Locate the cell with the specified text and output its (X, Y) center coordinate. 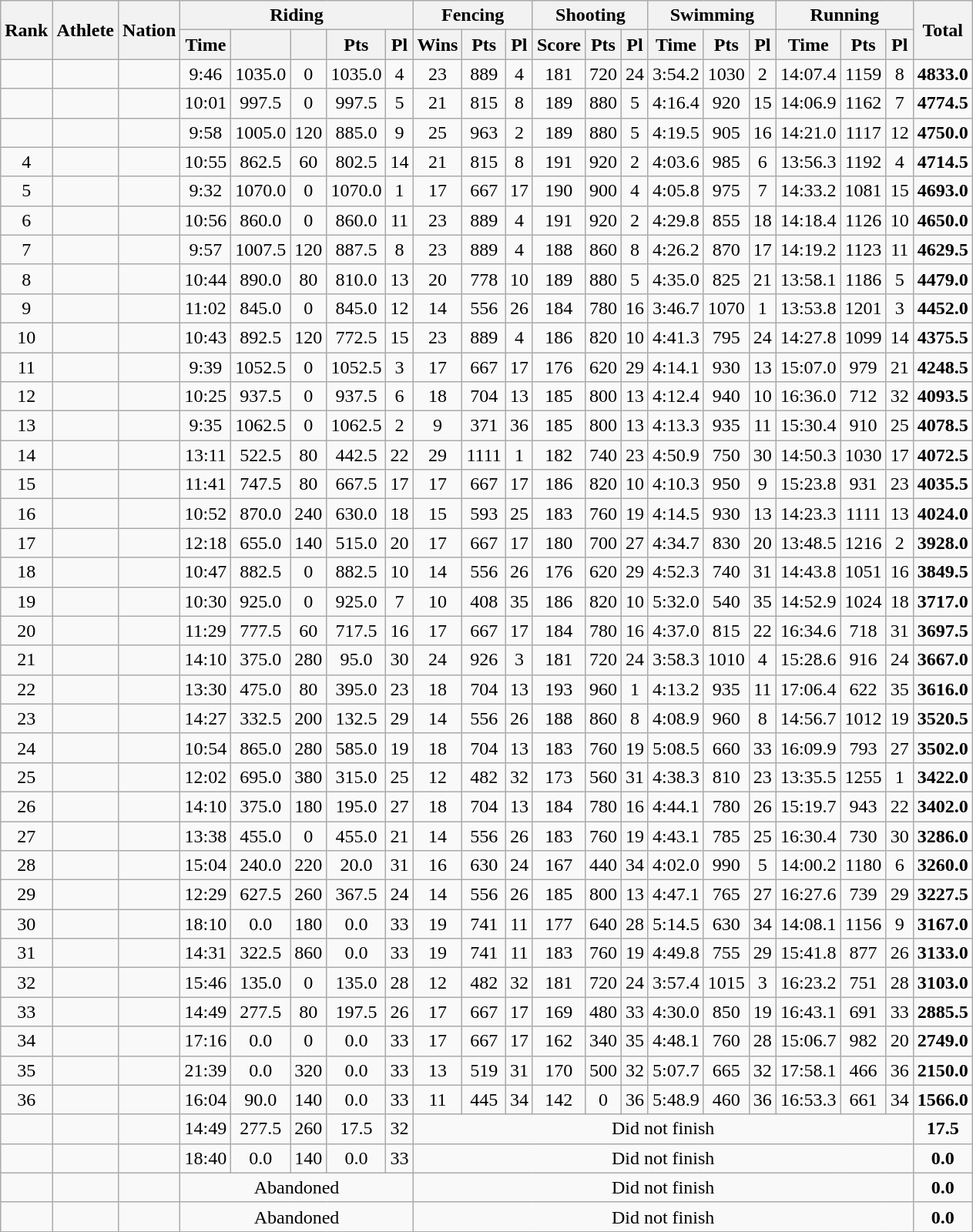
332.5 (260, 718)
Riding (297, 15)
730 (863, 835)
4078.5 (943, 426)
4:02.0 (676, 865)
14:27 (206, 718)
630.0 (356, 514)
195.0 (356, 806)
772.5 (356, 337)
15:41.8 (808, 953)
1007.5 (260, 249)
132.5 (356, 718)
182 (559, 455)
3402.0 (943, 806)
380 (308, 777)
910 (863, 426)
142 (559, 1100)
10:55 (206, 162)
177 (559, 924)
Total (943, 30)
3697.5 (943, 631)
10:44 (206, 279)
4072.5 (943, 455)
10:30 (206, 601)
14:52.9 (808, 601)
322.5 (260, 953)
200 (308, 718)
4629.5 (943, 249)
4833.0 (943, 74)
9:46 (206, 74)
931 (863, 484)
15:30.4 (808, 426)
665 (726, 1070)
519 (484, 1070)
4479.0 (943, 279)
Wins (438, 45)
3227.5 (943, 895)
15:19.7 (808, 806)
627.5 (260, 895)
916 (863, 660)
739 (863, 895)
10:52 (206, 514)
4:38.3 (676, 777)
2885.5 (943, 1012)
926 (484, 660)
640 (602, 924)
522.5 (260, 455)
167 (559, 865)
975 (726, 191)
170 (559, 1070)
810.0 (356, 279)
3133.0 (943, 953)
11:29 (206, 631)
Rank (26, 30)
3422.0 (943, 777)
4035.5 (943, 484)
2150.0 (943, 1070)
14:21.0 (808, 132)
1192 (863, 162)
13:48.5 (808, 543)
3849.5 (943, 572)
9:35 (206, 426)
3260.0 (943, 865)
877 (863, 953)
3502.0 (943, 748)
16:34.6 (808, 631)
793 (863, 748)
240 (308, 514)
4:13.2 (676, 689)
892.5 (260, 337)
12:18 (206, 543)
963 (484, 132)
1162 (863, 103)
622 (863, 689)
15:07.0 (808, 367)
1186 (863, 279)
515.0 (356, 543)
890.0 (260, 279)
3928.0 (943, 543)
10:25 (206, 397)
4:30.0 (676, 1012)
16:23.2 (808, 983)
9:39 (206, 367)
445 (484, 1100)
15:23.8 (808, 484)
12:29 (206, 895)
169 (559, 1012)
4:16.4 (676, 103)
14:07.4 (808, 74)
14:00.2 (808, 865)
Score (559, 45)
2749.0 (943, 1041)
4:48.1 (676, 1041)
15:06.7 (808, 1041)
5:48.9 (676, 1100)
4093.5 (943, 397)
747.5 (260, 484)
Athlete (86, 30)
1051 (863, 572)
985 (726, 162)
193 (559, 689)
870 (726, 249)
4650.0 (943, 220)
13:11 (206, 455)
4:14.1 (676, 367)
15:28.6 (808, 660)
15:04 (206, 865)
9:32 (206, 191)
4:19.5 (676, 132)
850 (726, 1012)
14:08.1 (808, 924)
1255 (863, 777)
466 (863, 1070)
1180 (863, 865)
395.0 (356, 689)
750 (726, 455)
4:12.4 (676, 397)
162 (559, 1041)
667.5 (356, 484)
9:58 (206, 132)
4452.0 (943, 308)
1012 (863, 718)
4:49.8 (676, 953)
540 (726, 601)
5:14.5 (676, 924)
15:46 (206, 983)
3616.0 (943, 689)
3:58.3 (676, 660)
14:50.3 (808, 455)
14:56.7 (808, 718)
4:29.8 (676, 220)
1010 (726, 660)
830 (726, 543)
197.5 (356, 1012)
500 (602, 1070)
4:47.1 (676, 895)
17:16 (206, 1041)
4:34.7 (676, 543)
1024 (863, 601)
700 (602, 543)
785 (726, 835)
4:26.2 (676, 249)
90.0 (260, 1100)
10:47 (206, 572)
5:07.7 (676, 1070)
940 (726, 397)
4:44.1 (676, 806)
13:56.3 (808, 162)
16:36.0 (808, 397)
340 (602, 1041)
1126 (863, 220)
13:58.1 (808, 279)
5:32.0 (676, 601)
660 (726, 748)
810 (726, 777)
4375.5 (943, 337)
190 (559, 191)
1117 (863, 132)
Swimming (712, 15)
16:43.1 (808, 1012)
11:02 (206, 308)
3667.0 (943, 660)
777.5 (260, 631)
4693.0 (943, 191)
4714.5 (943, 162)
4:08.9 (676, 718)
10:43 (206, 337)
14:18.4 (808, 220)
825 (726, 279)
17:58.1 (808, 1070)
95.0 (356, 660)
4:41.3 (676, 337)
4:03.6 (676, 162)
4:10.3 (676, 484)
9:57 (206, 249)
18:40 (206, 1158)
695.0 (260, 777)
21:39 (206, 1070)
718 (863, 631)
4:14.5 (676, 514)
3:54.2 (676, 74)
3:46.7 (676, 308)
855 (726, 220)
16:53.3 (808, 1100)
Running (844, 15)
460 (726, 1100)
1123 (863, 249)
862.5 (260, 162)
1159 (863, 74)
943 (863, 806)
3103.0 (943, 983)
1216 (863, 543)
5:08.5 (676, 748)
1005.0 (260, 132)
1566.0 (943, 1100)
712 (863, 397)
717.5 (356, 631)
593 (484, 514)
900 (602, 191)
Fencing (473, 15)
18:10 (206, 924)
4:50.9 (676, 455)
220 (308, 865)
20.0 (356, 865)
14:19.2 (808, 249)
10:54 (206, 748)
Shooting (590, 15)
315.0 (356, 777)
865.0 (260, 748)
755 (726, 953)
3:57.4 (676, 983)
16:30.4 (808, 835)
3167.0 (943, 924)
173 (559, 777)
1081 (863, 191)
442.5 (356, 455)
14:23.3 (808, 514)
440 (602, 865)
14:33.2 (808, 191)
1070 (726, 308)
320 (308, 1070)
4:37.0 (676, 631)
12:02 (206, 777)
885.0 (356, 132)
950 (726, 484)
1201 (863, 308)
4:52.3 (676, 572)
765 (726, 895)
982 (863, 1041)
691 (863, 1012)
240.0 (260, 865)
1099 (863, 337)
751 (863, 983)
Nation (149, 30)
14:43.8 (808, 572)
13:53.8 (808, 308)
4:13.3 (676, 426)
990 (726, 865)
3286.0 (943, 835)
475.0 (260, 689)
10:56 (206, 220)
560 (602, 777)
4774.5 (943, 103)
3717.0 (943, 601)
371 (484, 426)
13:30 (206, 689)
13:35.5 (808, 777)
4:05.8 (676, 191)
480 (602, 1012)
367.5 (356, 895)
14:06.9 (808, 103)
11:41 (206, 484)
887.5 (356, 249)
979 (863, 367)
16:09.9 (808, 748)
778 (484, 279)
4:35.0 (676, 279)
4248.5 (943, 367)
408 (484, 601)
661 (863, 1100)
16:04 (206, 1100)
13:38 (206, 835)
1156 (863, 924)
802.5 (356, 162)
14:31 (206, 953)
14:27.8 (808, 337)
4024.0 (943, 514)
905 (726, 132)
1015 (726, 983)
4750.0 (943, 132)
16:27.6 (808, 895)
585.0 (356, 748)
655.0 (260, 543)
870.0 (260, 514)
17:06.4 (808, 689)
4:43.1 (676, 835)
10:01 (206, 103)
3520.5 (943, 718)
795 (726, 337)
